Locate the cell with the specified text and output its (x, y) center coordinate. 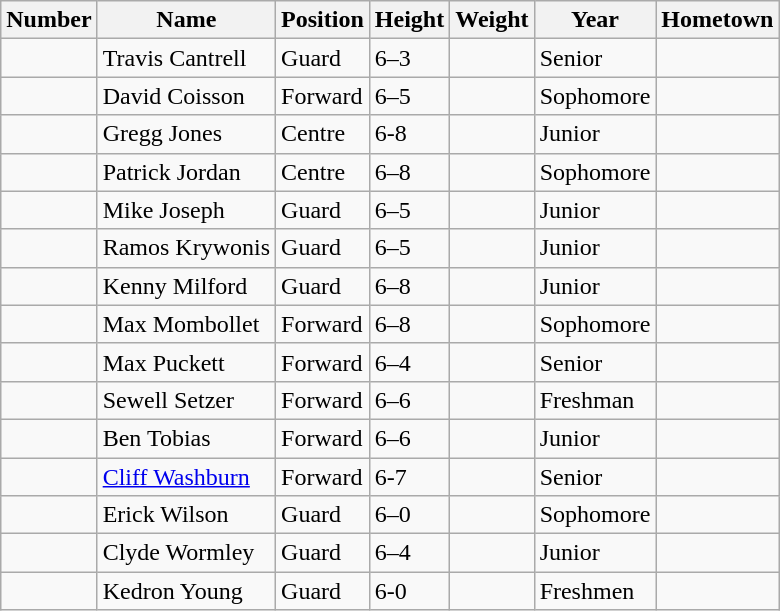
Travis Cantrell (186, 58)
Position (323, 20)
6-8 (409, 134)
Erick Wilson (186, 515)
Max Mombollet (186, 324)
Patrick Jordan (186, 172)
Kenny Milford (186, 286)
6-7 (409, 477)
Ben Tobias (186, 438)
Clyde Wormley (186, 553)
Weight (492, 20)
Hometown (718, 20)
6–3 (409, 58)
Name (186, 20)
Max Puckett (186, 362)
6–0 (409, 515)
Gregg Jones (186, 134)
Ramos Krywonis (186, 248)
Year (595, 20)
David Coisson (186, 96)
Kedron Young (186, 591)
6-0 (409, 591)
Cliff Washburn (186, 477)
Freshman (595, 400)
Freshmen (595, 591)
Sewell Setzer (186, 400)
Mike Joseph (186, 210)
Number (49, 20)
Height (409, 20)
